From the cell containing the given text, extract its center point as [X, Y] coordinate. 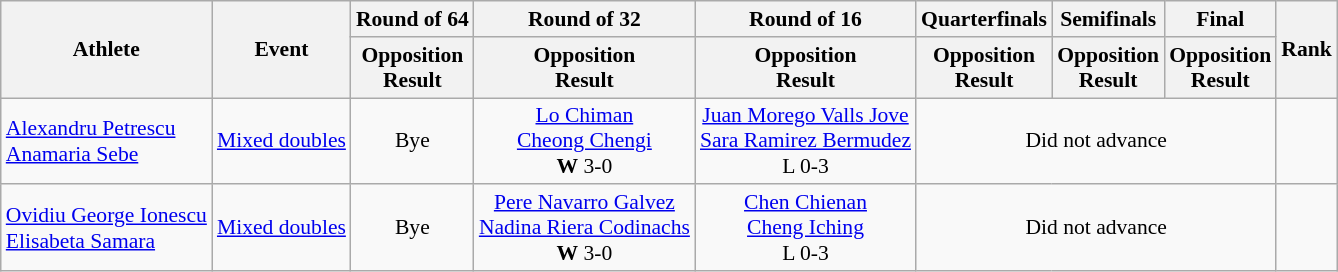
Alexandru PetrescuAnamaria Sebe [106, 142]
Athlete [106, 50]
Round of 16 [806, 19]
Ovidiu George IonescuElisabeta Samara [106, 228]
Round of 64 [412, 19]
Semifinals [1108, 19]
Lo ChimanCheong Chengi W 3-0 [584, 142]
Event [282, 50]
Juan Morego Valls JoveSara Ramirez Bermudez L 0-3 [806, 142]
Rank [1306, 50]
Chen ChienanCheng Iching L 0-3 [806, 228]
Round of 32 [584, 19]
Pere Navarro GalvezNadina Riera Codinachs W 3-0 [584, 228]
Quarterfinals [984, 19]
Final [1220, 19]
